Scan for the cell matching the given text and deliver its (X, Y) coordinate at center. 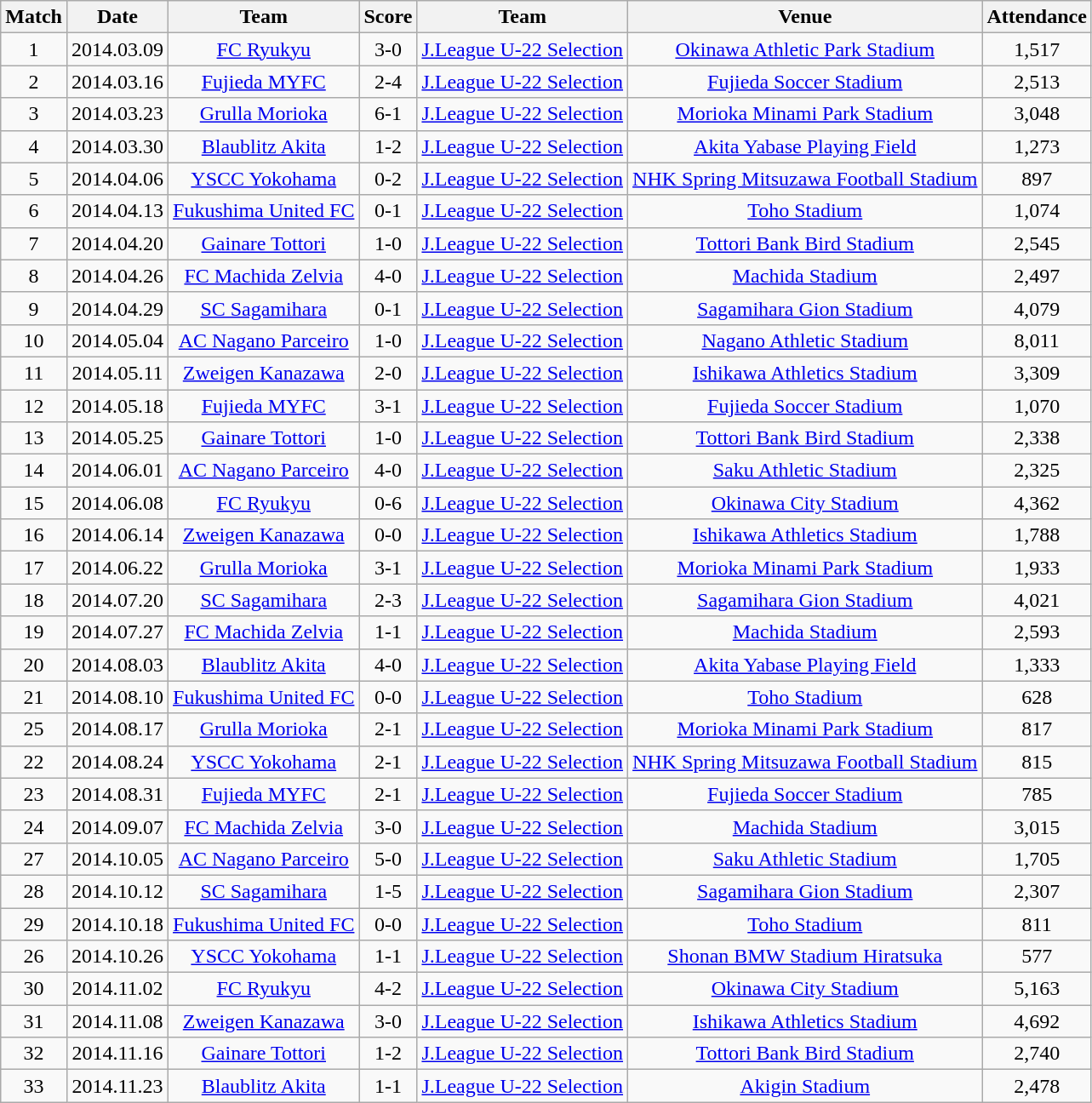
785 (1037, 794)
2014.05.11 (117, 373)
24 (34, 826)
2,338 (1037, 438)
Attendance (1037, 17)
2014.03.23 (117, 114)
2,513 (1037, 82)
2,497 (1037, 276)
1 (34, 49)
2,307 (1037, 891)
22 (34, 762)
Nagano Athletic Stadium (805, 340)
2014.04.29 (117, 308)
19 (34, 632)
2014.11.02 (117, 989)
1,070 (1037, 406)
0-2 (388, 179)
577 (1037, 957)
2014.10.26 (117, 957)
5,163 (1037, 989)
2014.03.30 (117, 146)
2,545 (1037, 243)
2014.06.08 (117, 503)
13 (34, 438)
2014.07.20 (117, 600)
2-0 (388, 373)
21 (34, 697)
2014.03.16 (117, 82)
12 (34, 406)
897 (1037, 179)
2,740 (1037, 1054)
2014.08.10 (117, 697)
7 (34, 243)
3 (34, 114)
2014.04.20 (117, 243)
1,273 (1037, 146)
2,478 (1037, 1086)
Akigin Stadium (805, 1086)
31 (34, 1021)
811 (1037, 923)
1,933 (1037, 568)
Score (388, 17)
2014.06.01 (117, 471)
2014.08.17 (117, 729)
26 (34, 957)
1,333 (1037, 665)
2014.10.18 (117, 923)
2014.05.18 (117, 406)
1,074 (1037, 211)
18 (34, 600)
33 (34, 1086)
815 (1037, 762)
2,325 (1037, 471)
2014.11.16 (117, 1054)
5-0 (388, 859)
4,079 (1037, 308)
Shonan BMW Stadium Hiratsuka (805, 957)
2014.06.14 (117, 535)
2,593 (1037, 632)
2014.11.08 (117, 1021)
628 (1037, 697)
3,309 (1037, 373)
10 (34, 340)
2014.09.07 (117, 826)
27 (34, 859)
5 (34, 179)
2014.08.24 (117, 762)
2014.05.04 (117, 340)
4,362 (1037, 503)
2-4 (388, 82)
1,705 (1037, 859)
9 (34, 308)
2014.05.25 (117, 438)
2014.04.13 (117, 211)
32 (34, 1054)
2014.08.31 (117, 794)
4-2 (388, 989)
1,788 (1037, 535)
Venue (805, 17)
4,021 (1037, 600)
2014.04.06 (117, 179)
4 (34, 146)
3,015 (1037, 826)
2014.06.22 (117, 568)
8 (34, 276)
2014.07.27 (117, 632)
2014.08.03 (117, 665)
14 (34, 471)
1-5 (388, 891)
2 (34, 82)
20 (34, 665)
817 (1037, 729)
4,692 (1037, 1021)
8,011 (1037, 340)
Okinawa Athletic Park Stadium (805, 49)
2014.10.12 (117, 891)
16 (34, 535)
6-1 (388, 114)
23 (34, 794)
28 (34, 891)
11 (34, 373)
0-6 (388, 503)
2014.10.05 (117, 859)
30 (34, 989)
1,517 (1037, 49)
15 (34, 503)
2014.03.09 (117, 49)
Match (34, 17)
3,048 (1037, 114)
2014.04.26 (117, 276)
2014.11.23 (117, 1086)
29 (34, 923)
Date (117, 17)
2-3 (388, 600)
25 (34, 729)
17 (34, 568)
6 (34, 211)
